Return the (X, Y) coordinate for the center point of the cell that contains the specified text.  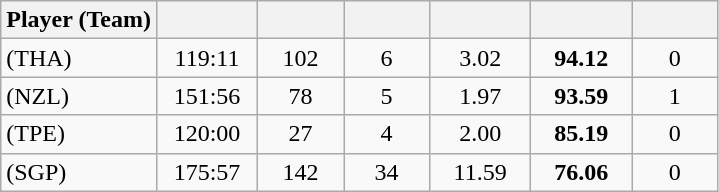
34 (387, 172)
142 (301, 172)
(TPE) (79, 134)
1.97 (480, 96)
151:56 (206, 96)
(SGP) (79, 172)
76.06 (582, 172)
5 (387, 96)
78 (301, 96)
11.59 (480, 172)
6 (387, 58)
94.12 (582, 58)
1 (675, 96)
(NZL) (79, 96)
119:11 (206, 58)
27 (301, 134)
2.00 (480, 134)
93.59 (582, 96)
(THA) (79, 58)
Player (Team) (79, 20)
4 (387, 134)
102 (301, 58)
3.02 (480, 58)
85.19 (582, 134)
120:00 (206, 134)
175:57 (206, 172)
